For the text-containing cell, return its midpoint in [x, y] coordinate format. 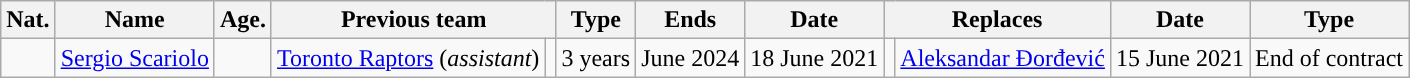
Sergio Scariolo [134, 58]
18 June 2021 [814, 58]
Previous team [413, 20]
Age. [242, 20]
June 2024 [690, 58]
15 June 2021 [1180, 58]
Ends [690, 20]
Nat. [28, 20]
End of contract [1330, 58]
Name [134, 20]
Toronto Raptors (assistant) [408, 58]
Replaces [998, 20]
3 years [596, 58]
Aleksandar Đorđević [1003, 58]
